Locate the cell with the specified text and output its [x, y] center coordinate. 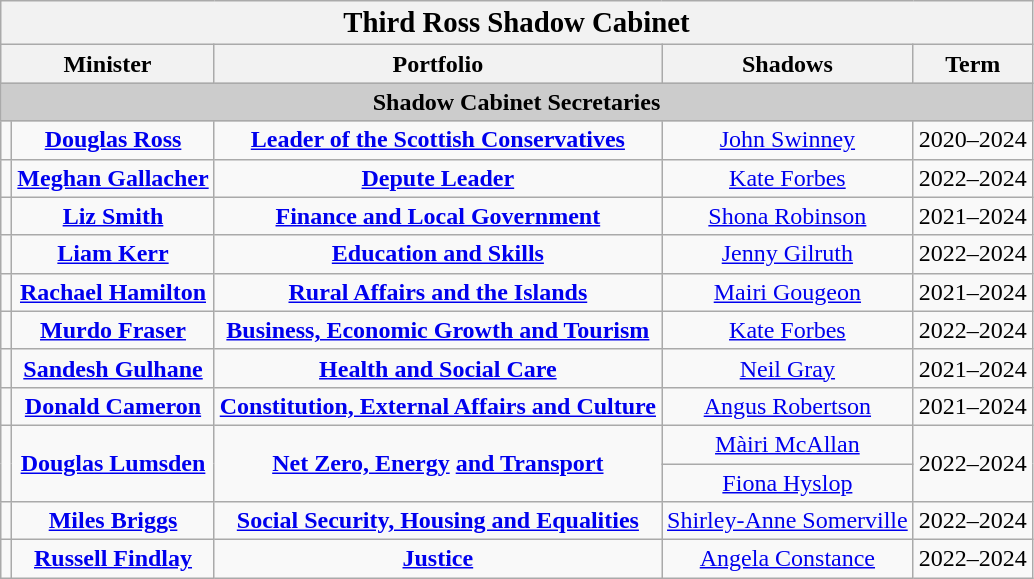
Douglas Lumsden [113, 463]
Angela Constance [788, 559]
Education and Skills [438, 254]
Social Security, Housing and Equalities [438, 521]
John Swinney [788, 140]
Minister [108, 64]
Liz Smith [113, 216]
2020–2024 [972, 140]
Leader of the Scottish Conservatives [438, 140]
Portfolio [438, 64]
Màiri McAllan [788, 444]
Mairi Gougeon [788, 292]
Depute Leader [438, 178]
Shadows [788, 64]
Term [972, 64]
Jenny Gilruth [788, 254]
Neil Gray [788, 368]
Sandesh Gulhane [113, 368]
Business, Economic Growth and Tourism [438, 330]
Murdo Fraser [113, 330]
Rural Affairs and the Islands [438, 292]
Fiona Hyslop [788, 483]
Finance and Local Government [438, 216]
Shadow Cabinet Secretaries [517, 102]
Douglas Ross [113, 140]
Miles Briggs [113, 521]
Meghan Gallacher [113, 178]
Net Zero, Energy and Transport [438, 463]
Liam Kerr [113, 254]
Angus Robertson [788, 406]
Justice [438, 559]
Third Ross Shadow Cabinet [517, 23]
Shirley-Anne Somerville [788, 521]
Health and Social Care [438, 368]
Russell Findlay [113, 559]
Shona Robinson [788, 216]
Constitution, External Affairs and Culture [438, 406]
Donald Cameron [113, 406]
Rachael Hamilton [113, 292]
